Return [x, y] of the center of cell containing provided text 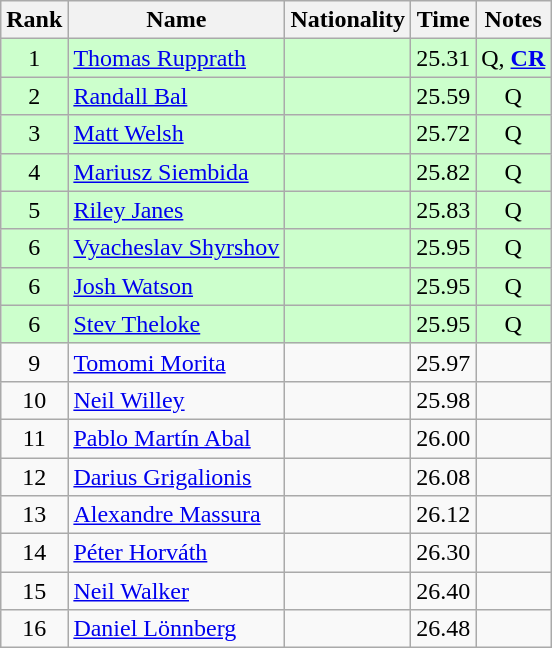
Péter Horváth [176, 553]
Mariusz Siembida [176, 172]
16 [34, 629]
9 [34, 362]
26.30 [444, 553]
Nationality [348, 20]
3 [34, 134]
26.12 [444, 515]
Name [176, 20]
26.08 [444, 477]
25.83 [444, 210]
14 [34, 553]
25.31 [444, 58]
10 [34, 400]
Neil Willey [176, 400]
4 [34, 172]
Neil Walker [176, 591]
12 [34, 477]
26.48 [444, 629]
25.98 [444, 400]
11 [34, 438]
25.82 [444, 172]
Notes [514, 20]
Darius Grigalionis [176, 477]
Matt Welsh [176, 134]
Tomomi Morita [176, 362]
1 [34, 58]
15 [34, 591]
Thomas Rupprath [176, 58]
Time [444, 20]
26.40 [444, 591]
Rank [34, 20]
13 [34, 515]
Pablo Martín Abal [176, 438]
Vyacheslav Shyrshov [176, 248]
Daniel Lönnberg [176, 629]
Stev Theloke [176, 324]
25.59 [444, 96]
Q, CR [514, 58]
2 [34, 96]
26.00 [444, 438]
25.97 [444, 362]
Josh Watson [176, 286]
5 [34, 210]
Riley Janes [176, 210]
Alexandre Massura [176, 515]
Randall Bal [176, 96]
25.72 [444, 134]
